Identify which cell holds the provided text, then report its (X, Y) central coordinate. 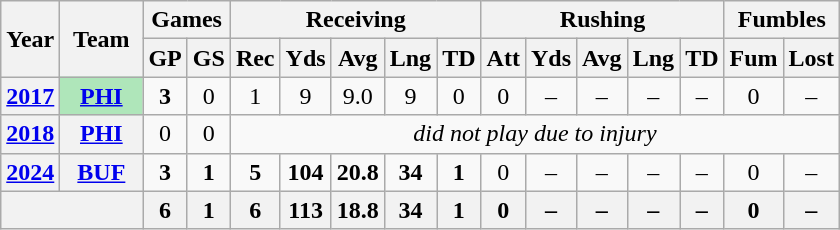
Fumbles (782, 20)
Fum (754, 58)
20.8 (358, 172)
2018 (30, 134)
BUF (102, 172)
9.0 (358, 96)
Att (503, 58)
2024 (30, 172)
Rec (255, 58)
18.8 (358, 210)
2017 (30, 96)
GS (208, 58)
104 (306, 172)
Receiving (356, 20)
5 (255, 172)
Games (186, 20)
Lost (811, 58)
Team (102, 39)
did not play due to injury (534, 134)
113 (306, 210)
Rushing (602, 20)
GP (165, 58)
Year (30, 39)
